Scan for the cell matching the given text and deliver its [x, y] coordinate at center. 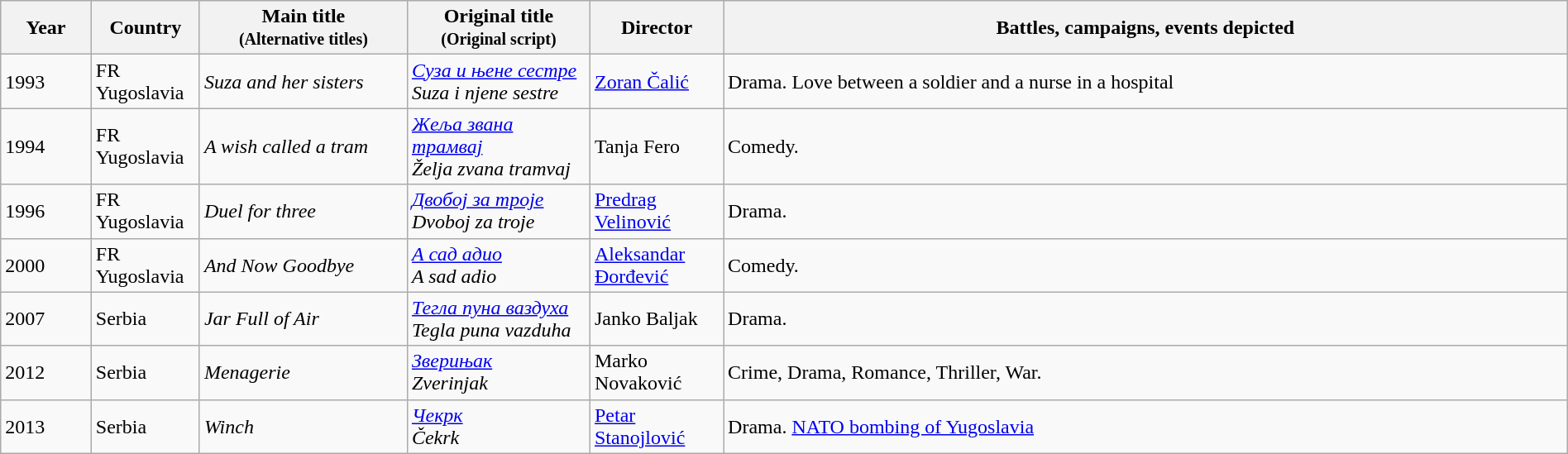
Petar Stanojlović [657, 427]
Двобој за тројеDvoboj za troje [498, 212]
Drama. NATO bombing of Yugoslavia [1146, 427]
Drama. Love between a soldier and a nurse in a hospital [1146, 81]
2012 [46, 372]
Jar Full of Air [303, 319]
1993 [46, 81]
Year [46, 28]
2000 [46, 265]
1994 [46, 146]
Director [657, 28]
ЗверињакZverinjak [498, 372]
2013 [46, 427]
1996 [46, 212]
And Now Goodbye [303, 265]
ЧекркČekrk [498, 427]
Жеља звана трамвајŽelja zvana tramvaj [498, 146]
A wish called a tram [303, 146]
Winch [303, 427]
Tanja Fero [657, 146]
Тегла пуна ваздухаTegla puna vazduha [498, 319]
Menagerie [303, 372]
Janko Baljak [657, 319]
Predrag Velinović [657, 212]
Country [146, 28]
Marko Novaković [657, 372]
Original title(Original script) [498, 28]
Main title(Alternative titles) [303, 28]
Aleksandar Đorđević [657, 265]
Суза и њене сестреSuza i njene sestre [498, 81]
Zoran Čalić [657, 81]
Duel for three [303, 212]
Battles, campaigns, events depicted [1146, 28]
Suza and her sisters [303, 81]
Crime, Drama, Romance, Thriller, War. [1146, 372]
2007 [46, 319]
А сад адиоA sad adio [498, 265]
